Provide the [x, y] coordinate of the cell's center where the given text is located.  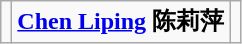
Chen Liping 陈莉萍 [121, 22]
